Capture the cell that displays the provided text and extract its (x, y) central coordinate. 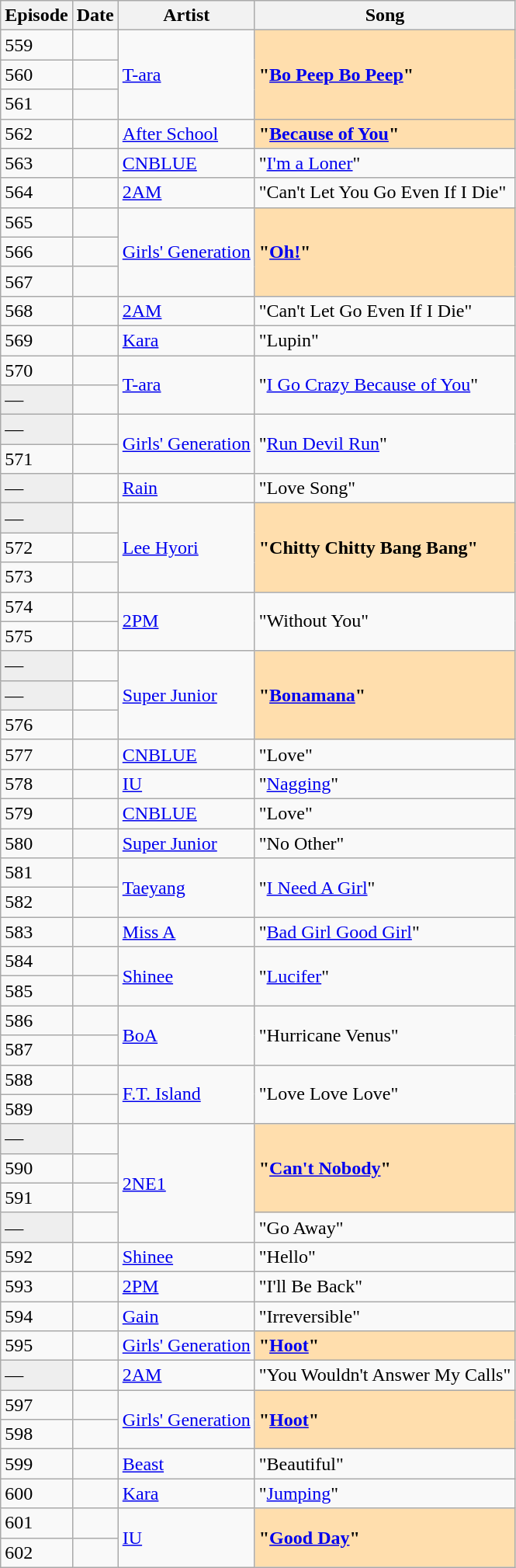
"Chitty Chitty Bang Bang" (385, 548)
575 (36, 636)
F.T. Island (186, 1094)
"Because of You" (385, 134)
574 (36, 607)
Beast (186, 1464)
586 (36, 1020)
"Hurricane Venus" (385, 1035)
582 (36, 902)
Rain (186, 488)
564 (36, 193)
"Can't Nobody" (385, 1168)
598 (36, 1434)
Lee Hyori (186, 548)
"Lucifer" (385, 976)
589 (36, 1109)
560 (36, 75)
Gain (186, 1316)
Artist (186, 16)
"Hello" (385, 1257)
BoA (186, 1035)
566 (36, 252)
"I Need A Girl" (385, 888)
"Lupin" (385, 340)
"I'll Be Back" (385, 1286)
597 (36, 1405)
578 (36, 784)
593 (36, 1286)
595 (36, 1346)
Episode (36, 16)
"Bad Girl Good Girl" (385, 932)
585 (36, 991)
601 (36, 1523)
"Beautiful" (385, 1464)
602 (36, 1552)
"Go Away" (385, 1227)
592 (36, 1257)
573 (36, 577)
567 (36, 281)
570 (36, 370)
559 (36, 45)
"Run Devil Run" (385, 444)
568 (36, 311)
"Good Day" (385, 1538)
581 (36, 873)
565 (36, 222)
"Oh!" (385, 252)
"Bo Peep Bo Peep" (385, 75)
"Irreversible" (385, 1316)
600 (36, 1493)
579 (36, 813)
"I'm a Loner" (385, 163)
580 (36, 843)
590 (36, 1168)
587 (36, 1050)
588 (36, 1080)
"Bonamana" (385, 695)
"Can't Let You Go Even If I Die" (385, 193)
572 (36, 548)
562 (36, 134)
Song (385, 16)
Miss A (186, 932)
599 (36, 1464)
"Love Love Love" (385, 1094)
"Without You" (385, 621)
"Nagging" (385, 784)
563 (36, 163)
Date (95, 16)
"Jumping" (385, 1493)
584 (36, 961)
"I Go Crazy Because of You" (385, 385)
561 (36, 104)
576 (36, 725)
591 (36, 1198)
594 (36, 1316)
571 (36, 459)
Taeyang (186, 888)
2NE1 (186, 1183)
"No Other" (385, 843)
"Can't Let Go Even If I Die" (385, 311)
569 (36, 340)
"Love Song" (385, 488)
583 (36, 932)
"You Wouldn't Answer My Calls" (385, 1375)
577 (36, 754)
After School (186, 134)
